Search for the cell housing the specified text and yield its (X, Y) center coordinate. 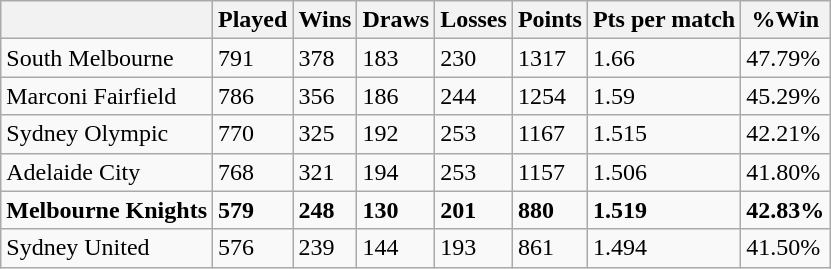
768 (253, 172)
Sydney Olympic (107, 134)
186 (396, 96)
1.494 (664, 248)
Points (550, 20)
47.79% (786, 58)
Played (253, 20)
786 (253, 96)
1.506 (664, 172)
1.519 (664, 210)
1157 (550, 172)
378 (325, 58)
356 (325, 96)
579 (253, 210)
45.29% (786, 96)
42.83% (786, 210)
321 (325, 172)
880 (550, 210)
244 (474, 96)
South Melbourne (107, 58)
192 (396, 134)
576 (253, 248)
Marconi Fairfield (107, 96)
144 (396, 248)
Pts per match (664, 20)
791 (253, 58)
130 (396, 210)
Melbourne Knights (107, 210)
1167 (550, 134)
Losses (474, 20)
Sydney United (107, 248)
1254 (550, 96)
42.21% (786, 134)
325 (325, 134)
770 (253, 134)
193 (474, 248)
861 (550, 248)
41.80% (786, 172)
Adelaide City (107, 172)
183 (396, 58)
1.66 (664, 58)
201 (474, 210)
41.50% (786, 248)
1317 (550, 58)
239 (325, 248)
248 (325, 210)
Draws (396, 20)
1.515 (664, 134)
1.59 (664, 96)
%Win (786, 20)
194 (396, 172)
Wins (325, 20)
230 (474, 58)
